From the cell containing the given text, extract its center point as (x, y) coordinate. 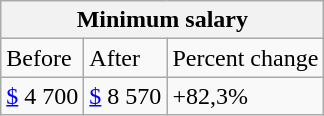
$ 4 700 (42, 96)
$ 8 570 (126, 96)
After (126, 58)
Before (42, 58)
+82,3% (246, 96)
Minimum salary (162, 20)
Percent change (246, 58)
